Provide the (x, y) coordinate of the cell's center where the given text is located.  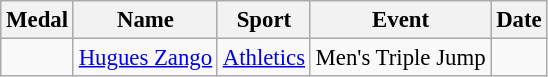
Name (145, 20)
Medal (38, 20)
Athletics (264, 58)
Sport (264, 20)
Hugues Zango (145, 58)
Date (519, 20)
Men's Triple Jump (400, 58)
Event (400, 20)
